Pinpoint the cell where the given text exists, returning its (x, y) midpoint coordinate. 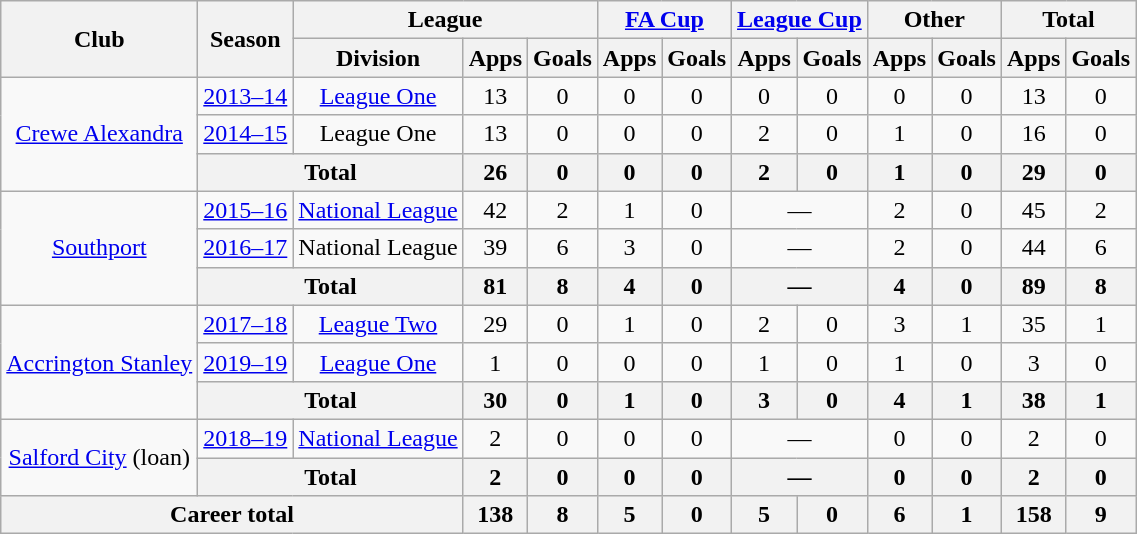
16 (1033, 134)
44 (1033, 248)
2018–19 (246, 438)
Accrington Stanley (100, 362)
FA Cup (664, 20)
38 (1033, 400)
30 (495, 400)
158 (1033, 515)
League Two (378, 324)
Other (934, 20)
89 (1033, 286)
2016–17 (246, 248)
26 (495, 172)
League (445, 20)
138 (495, 515)
Southport (100, 248)
2017–18 (246, 324)
Salford City (loan) (100, 457)
Crewe Alexandra (100, 134)
45 (1033, 210)
2014–15 (246, 134)
Division (378, 58)
Club (100, 39)
2015–16 (246, 210)
9 (1101, 515)
2013–14 (246, 96)
39 (495, 248)
35 (1033, 324)
81 (495, 286)
League Cup (800, 20)
Career total (232, 515)
Season (246, 39)
2019–19 (246, 362)
42 (495, 210)
